Capture the cell that displays the provided text and extract its [X, Y] central coordinate. 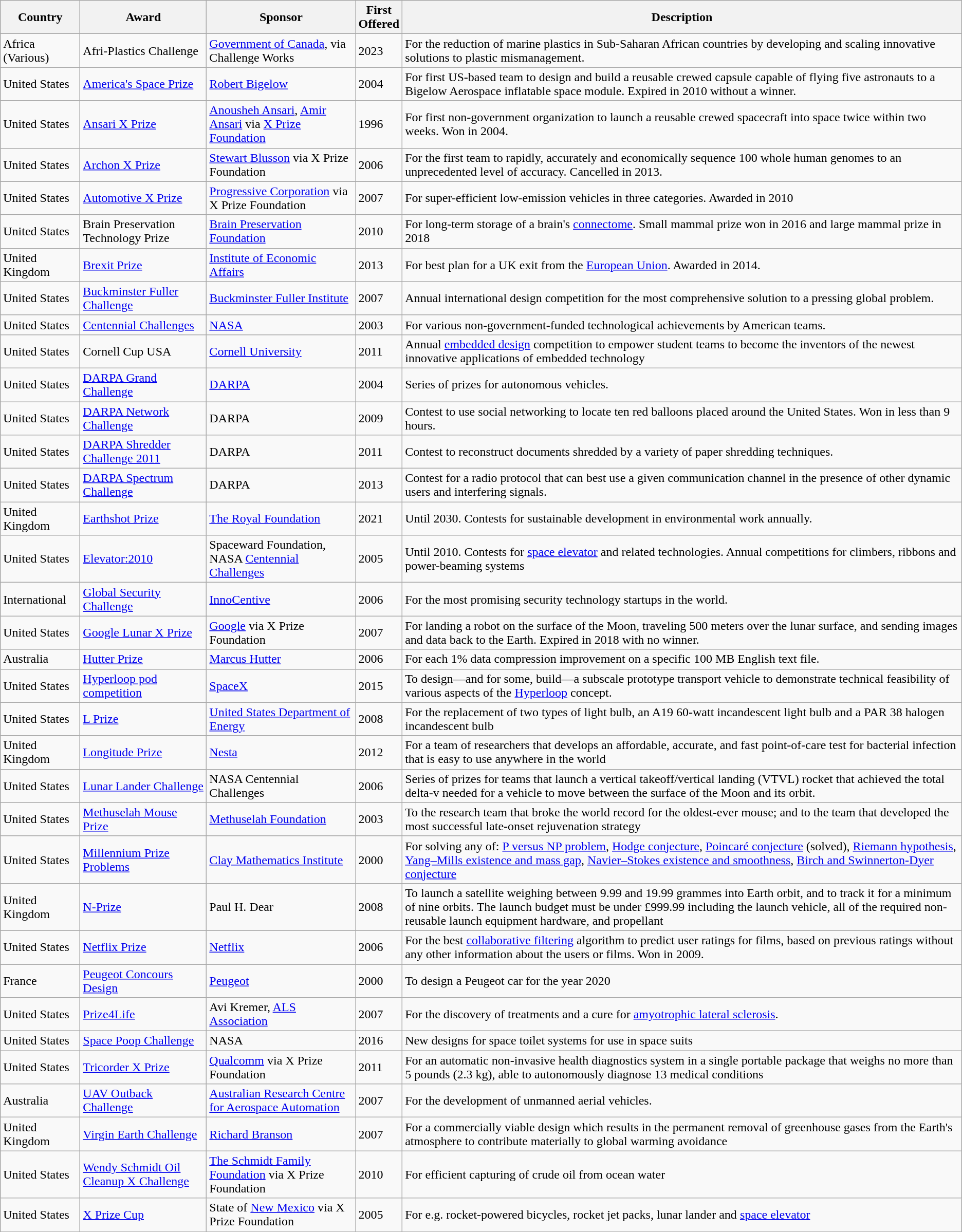
The Royal Foundation [281, 519]
For efficient capturing of crude oil from ocean water [682, 1174]
Contest to use social networking to locate ten red balloons placed around the United States. Won in less than 9 hours. [682, 418]
International [40, 599]
Virgin Earth Challenge [143, 1134]
FirstOffered [379, 17]
Richard Branson [281, 1134]
Prize4Life [143, 1014]
France [40, 980]
Clay Mathematics Institute [281, 860]
2012 [379, 752]
To design a Peugeot car for the year 2020 [682, 980]
N-Prize [143, 907]
SpaceX [281, 685]
Lunar Lander Challenge [143, 786]
Until 2030. Contests for sustainable development in environmental work annually. [682, 519]
Peugeot Concours Design [143, 980]
DARPA Shredder Challenge 2011 [143, 452]
NASA Centennial Challenges [281, 786]
Qualcomm via X Prize Foundation [281, 1068]
For each 1% data compression improvement on a specific 100 MB English text file. [682, 659]
Australian Research Centre for Aerospace Automation [281, 1100]
Series of prizes for autonomous vehicles. [682, 384]
Space Poop Challenge [143, 1041]
Stewart Blusson via X Prize Foundation [281, 164]
Tricorder X Prize [143, 1068]
Africa (Various) [40, 50]
For long-term storage of a brain's connectome. Small mammal prize won in 2016 and large mammal prize in 2018 [682, 231]
Global Security Challenge [143, 599]
Institute of Economic Affairs [281, 265]
UAV Outback Challenge [143, 1100]
Methuselah Mouse Prize [143, 819]
Google via X Prize Foundation [281, 633]
For the first team to rapidly, accurately and economically sequence 100 whole human genomes to an unprecedented level of accuracy. Cancelled in 2013. [682, 164]
DARPA Grand Challenge [143, 384]
For various non-government-funded technological achievements by American teams. [682, 325]
2016 [379, 1041]
For e.g. rocket-powered bicycles, rocket jet packs, lunar lander and space elevator [682, 1215]
Netflix Prize [143, 947]
Wendy Schmidt Oil Cleanup X Challenge [143, 1174]
Methuselah Foundation [281, 819]
Hyperloop pod competition [143, 685]
Description [682, 17]
Spaceward Foundation, NASA Centennial Challenges [281, 559]
Brain Preservation Technology Prize [143, 231]
Longitude Prize [143, 752]
America's Space Prize [143, 84]
Peugeot [281, 980]
Country [40, 17]
Netflix [281, 947]
L Prize [143, 719]
For the development of unmanned aerial vehicles. [682, 1100]
Earthshot Prize [143, 519]
Afri-Plastics Challenge [143, 50]
Marcus Hutter [281, 659]
Centennial Challenges [143, 325]
For the reduction of marine plastics in Sub-Saharan African countries by developing and scaling innovative solutions to plastic mismanagement. [682, 50]
X Prize Cup [143, 1215]
State of New Mexico via X Prize Foundation [281, 1215]
Cornell University [281, 351]
For super-efficient low-emission vehicles in three categories. Awarded in 2010 [682, 198]
Paul H. Dear [281, 907]
Automotive X Prize [143, 198]
For the discovery of treatments and a cure for amyotrophic lateral sclerosis. [682, 1014]
Buckminster Fuller Challenge [143, 298]
For the replacement of two types of light bulb, an A19 60-watt incandescent light bulb and a PAR 38 halogen incandescent bulb [682, 719]
Sponsor [281, 17]
Cornell Cup USA [143, 351]
Brain Preservation Foundation [281, 231]
Contest for a radio protocol that can best use a given communication channel in the presence of other dynamic users and interfering signals. [682, 485]
Avi Kremer, ALS Association [281, 1014]
Google Lunar X Prize [143, 633]
2021 [379, 519]
DARPA Spectrum Challenge [143, 485]
Nesta [281, 752]
United States Department of Energy [281, 719]
New designs for space toilet systems for use in space suits [682, 1041]
Hutter Prize [143, 659]
Progressive Corporation via X Prize Foundation [281, 198]
For best plan for a UK exit from the European Union. Awarded in 2014. [682, 265]
The Schmidt Family Foundation via X Prize Foundation [281, 1174]
2009 [379, 418]
For first non-government organization to launch a reusable crewed spacecraft into space twice within two weeks. Won in 2004. [682, 124]
Until 2010. Contests for space elevator and related technologies. Annual competitions for climbers, ribbons and power-beaming systems [682, 559]
Brexit Prize [143, 265]
Robert Bigelow [281, 84]
For the most promising security technology startups in the world. [682, 599]
Ansari X Prize [143, 124]
Archon X Prize [143, 164]
2015 [379, 685]
DARPA Network Challenge [143, 418]
Buckminster Fuller Institute [281, 298]
Elevator:2010 [143, 559]
Annual embedded design competition to empower student teams to become the inventors of the newest innovative applications of embedded technology [682, 351]
Award [143, 17]
Contest to reconstruct documents shredded by a variety of paper shredding techniques. [682, 452]
2023 [379, 50]
1996 [379, 124]
Millennium Prize Problems [143, 860]
Anousheh Ansari, Amir Ansari via X Prize Foundation [281, 124]
Government of Canada, via Challenge Works [281, 50]
InnoCentive [281, 599]
Annual international design competition for the most comprehensive solution to a pressing global problem. [682, 298]
